From the cell containing the given text, extract its center point as [x, y] coordinate. 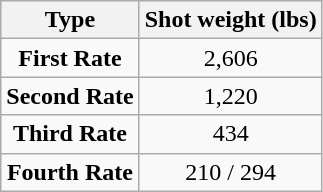
Third Rate [70, 134]
Type [70, 20]
Second Rate [70, 96]
434 [230, 134]
Fourth Rate [70, 172]
2,606 [230, 58]
210 / 294 [230, 172]
1,220 [230, 96]
Shot weight (lbs) [230, 20]
First Rate [70, 58]
